Locate the cell with the specified text and output its (X, Y) center coordinate. 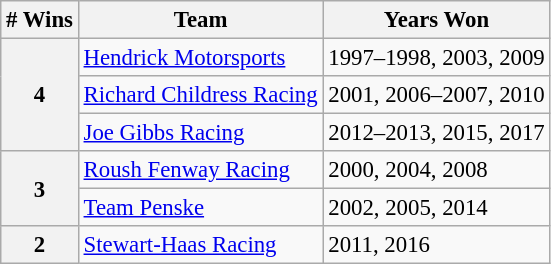
# Wins (40, 20)
2001, 2006–2007, 2010 (436, 95)
Joe Gibbs Racing (200, 133)
2002, 2005, 2014 (436, 208)
Years Won (436, 20)
2012–2013, 2015, 2017 (436, 133)
2000, 2004, 2008 (436, 170)
Hendrick Motorsports (200, 58)
2011, 2016 (436, 245)
3 (40, 188)
Roush Fenway Racing (200, 170)
4 (40, 96)
Team Penske (200, 208)
Richard Childress Racing (200, 95)
1997–1998, 2003, 2009 (436, 58)
2 (40, 245)
Team (200, 20)
Stewart-Haas Racing (200, 245)
